Return [x, y] of the center of cell containing provided text 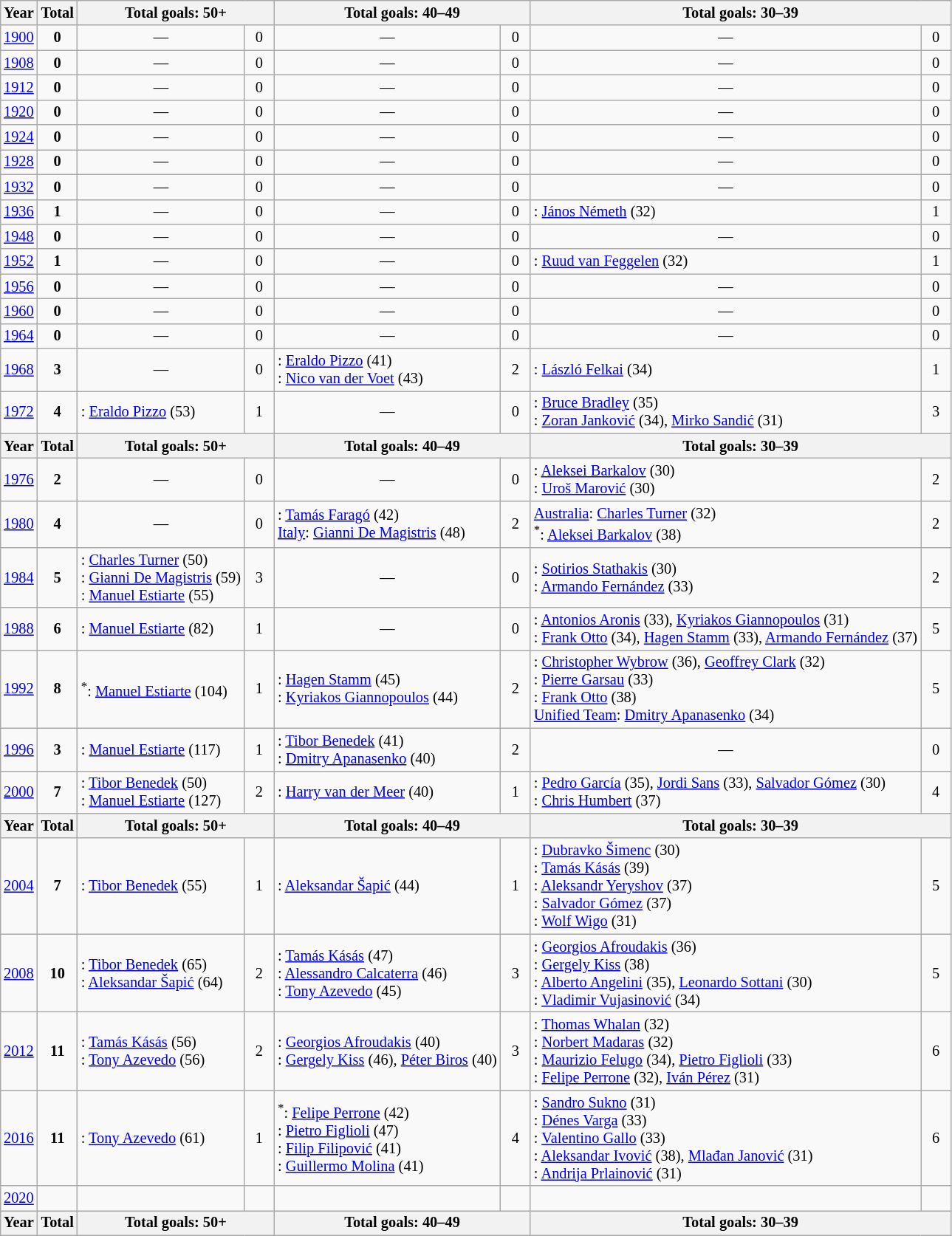
1976 [18, 479]
1960 [18, 311]
*: Manuel Estiarte (104) [161, 689]
1932 [18, 187]
: Tibor Benedek (55) [161, 886]
1928 [18, 162]
: János Németh (32) [725, 212]
: Tibor Benedek (50): Manuel Estiarte (127) [161, 792]
1968 [18, 370]
: Hagen Stamm (45): Kyriakos Giannopoulos (44) [387, 689]
: Tamás Faragó (42) Italy: Gianni De Magistris (48) [387, 524]
: Thomas Whalan (32): Norbert Madaras (32): Maurizio Felugo (34), Pietro Figlioli (33): Felipe Perrone (32), Iván Pérez (31) [725, 1051]
: Eraldo Pizzo (41): Nico van der Voet (43) [387, 370]
1952 [18, 261]
: Sandro Sukno (31): Dénes Varga (33): Valentino Gallo (33): Aleksandar Ivović (38), Mlađan Janović (31): Andrija Prlainović (31) [725, 1138]
: Ruud van Feggelen (32) [725, 261]
2000 [18, 792]
1924 [18, 137]
8 [58, 689]
: Bruce Bradley (35): Zoran Janković (34), Mirko Sandić (31) [725, 412]
Australia: Charles Turner (32)*: Aleksei Barkalov (38) [725, 524]
: Georgios Afroudakis (40): Gergely Kiss (46), Péter Biros (40) [387, 1051]
1948 [18, 236]
: Sotirios Stathakis (30): Armando Fernández (33) [725, 577]
: Pedro García (35), Jordi Sans (33), Salvador Gómez (30): Chris Humbert (37) [725, 792]
: Tibor Benedek (41): Dmitry Apanasenko (40) [387, 749]
1908 [18, 63]
*: Felipe Perrone (42): Pietro Figlioli (47): Filip Filipović (41): Guillermo Molina (41) [387, 1138]
: Manuel Estiarte (82) [161, 629]
: Georgios Afroudakis (36): Gergely Kiss (38): Alberto Angelini (35), Leonardo Sottani (30): Vladimir Vujasinović (34) [725, 973]
: Tibor Benedek (65): Aleksandar Šapić (64) [161, 973]
2004 [18, 886]
: Tamás Kásás (47): Alessandro Calcaterra (46): Tony Azevedo (45) [387, 973]
1936 [18, 212]
: Eraldo Pizzo (53) [161, 412]
: Dubravko Šimenc (30): Tamás Kásás (39): Aleksandr Yeryshov (37): Salvador Gómez (37): Wolf Wigo (31) [725, 886]
: Tamás Kásás (56): Tony Azevedo (56) [161, 1051]
1988 [18, 629]
2012 [18, 1051]
2020 [18, 1198]
: Antonios Aronis (33), Kyriakos Giannopoulos (31): Frank Otto (34), Hagen Stamm (33), Armando Fernández (37) [725, 629]
1980 [18, 524]
: Aleksandar Šapić (44) [387, 886]
1956 [18, 286]
: László Felkai (34) [725, 370]
1964 [18, 336]
1900 [18, 38]
1996 [18, 749]
: Harry van der Meer (40) [387, 792]
1972 [18, 412]
1920 [18, 112]
: Charles Turner (50): Gianni De Magistris (59): Manuel Estiarte (55) [161, 577]
: Manuel Estiarte (117) [161, 749]
2016 [18, 1138]
2008 [18, 973]
: Tony Azevedo (61) [161, 1138]
1912 [18, 87]
1992 [18, 689]
: Christopher Wybrow (36), Geoffrey Clark (32): Pierre Garsau (33): Frank Otto (38) Unified Team: Dmitry Apanasenko (34) [725, 689]
10 [58, 973]
: Aleksei Barkalov (30): Uroš Marović (30) [725, 479]
1984 [18, 577]
